Output the (X, Y) coordinate of the center of the cell containing the given text.  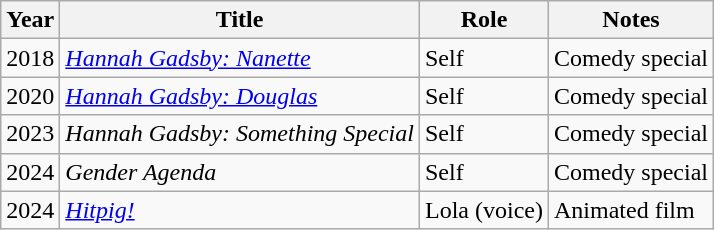
Hannah Gadsby: Something Special (240, 134)
Hannah Gadsby: Douglas (240, 96)
Notes (630, 20)
Year (30, 20)
2020 (30, 96)
Hannah Gadsby: Nanette (240, 58)
2023 (30, 134)
Animated film (630, 210)
2018 (30, 58)
Lola (voice) (484, 210)
Gender Agenda (240, 172)
Role (484, 20)
Hitpig! (240, 210)
Title (240, 20)
